Find where the given text appears and provide that cell's center as [X, Y] coordinate. 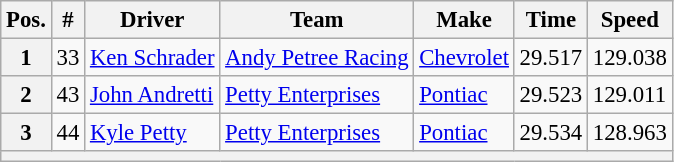
29.517 [550, 58]
Pos. [26, 20]
129.011 [630, 95]
3 [26, 133]
Andy Petree Racing [317, 58]
Speed [630, 20]
Driver [152, 20]
Chevrolet [464, 58]
# [68, 20]
2 [26, 95]
Make [464, 20]
128.963 [630, 133]
Ken Schrader [152, 58]
Kyle Petty [152, 133]
44 [68, 133]
29.523 [550, 95]
33 [68, 58]
43 [68, 95]
1 [26, 58]
Time [550, 20]
29.534 [550, 133]
Team [317, 20]
John Andretti [152, 95]
129.038 [630, 58]
